Capture the cell that displays the provided text and extract its (X, Y) central coordinate. 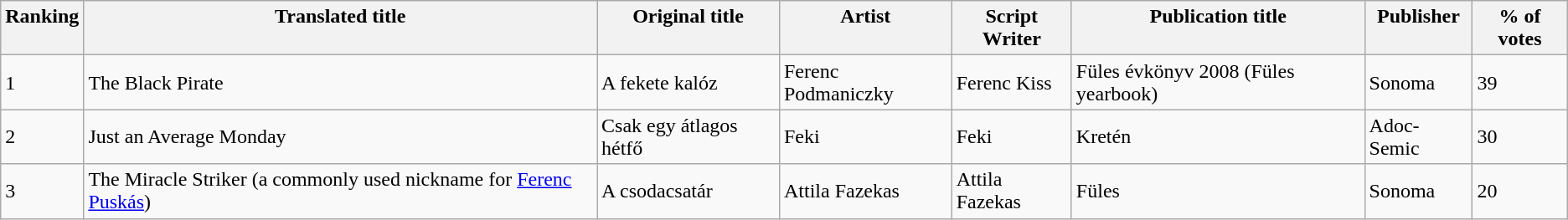
Ranking (42, 28)
20 (1519, 191)
Füles évkönyv 2008 (Füles yearbook) (1218, 82)
Original title (688, 28)
Adoc-Semic (1419, 137)
A fekete kalóz (688, 82)
The Black Pirate (340, 82)
Just an Average Monday (340, 137)
Publication title (1218, 28)
Füles (1218, 191)
30 (1519, 137)
A csodacsatár (688, 191)
Kretén (1218, 137)
2 (42, 137)
Script Writer (1012, 28)
1 (42, 82)
Translated title (340, 28)
39 (1519, 82)
Csak egy átlagos hétfő (688, 137)
Ferenc Podmaniczky (865, 82)
Publisher (1419, 28)
Ferenc Kiss (1012, 82)
Artist (865, 28)
The Miracle Striker (a commonly used nickname for Ferenc Puskás) (340, 191)
3 (42, 191)
% of votes (1519, 28)
